Locate the cell with the specified text and output its (x, y) center coordinate. 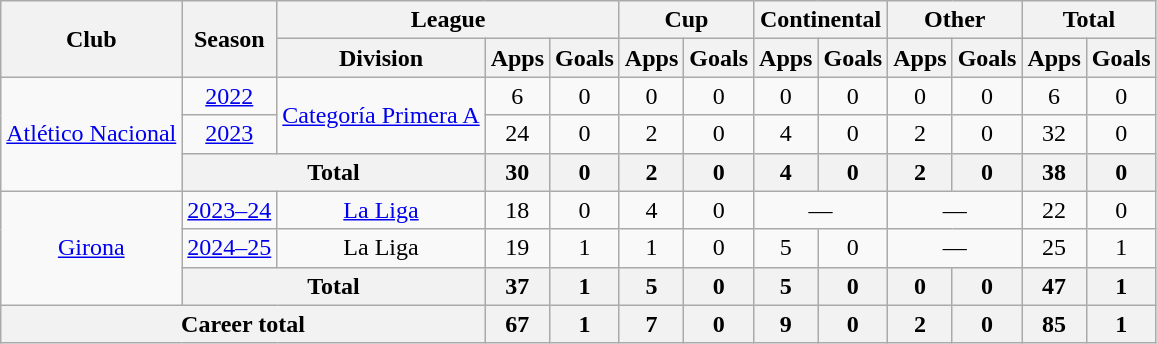
Season (230, 39)
47 (1054, 286)
24 (517, 134)
League (448, 20)
2023–24 (230, 210)
Cup (686, 20)
Career total (243, 324)
9 (786, 324)
25 (1054, 248)
Club (92, 39)
2022 (230, 96)
37 (517, 286)
18 (517, 210)
38 (1054, 172)
2023 (230, 134)
19 (517, 248)
Girona (92, 248)
Continental (821, 20)
Atlético Nacional (92, 134)
2024–25 (230, 248)
Categoría Primera A (381, 115)
32 (1054, 134)
22 (1054, 210)
Division (381, 58)
67 (517, 324)
7 (651, 324)
Other (955, 20)
85 (1054, 324)
30 (517, 172)
